Output the (X, Y) coordinate of the center of the cell containing the given text.  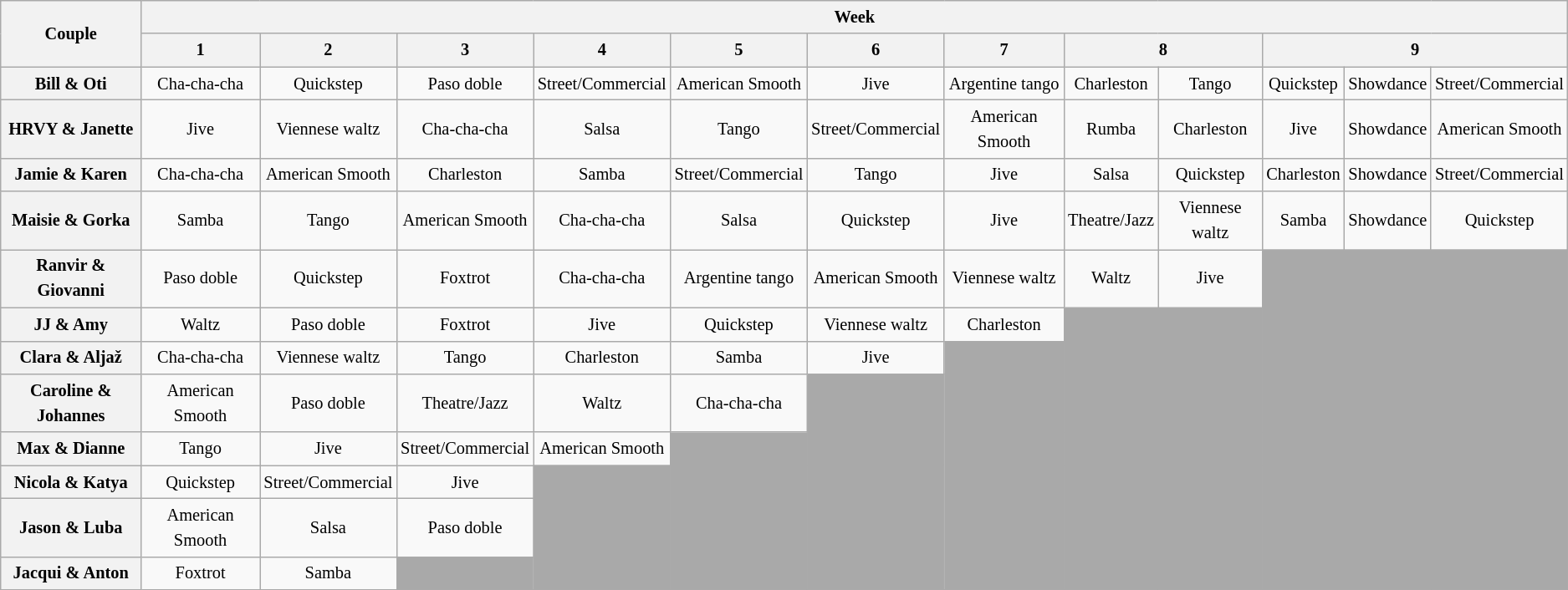
Jacqui & Anton (71, 573)
8 (1162, 50)
1 (201, 50)
Nicola & Katya (71, 482)
7 (1004, 50)
Caroline & Johannes (71, 403)
2 (329, 50)
JJ & Amy (71, 324)
Bill & Oti (71, 84)
Max & Dianne (71, 449)
9 (1415, 50)
Rumba (1111, 129)
3 (465, 50)
Jamie & Karen (71, 175)
Week (855, 17)
Maisie & Gorka (71, 221)
6 (876, 50)
Jason & Luba (71, 527)
5 (739, 50)
4 (602, 50)
Couple (71, 33)
Ranvir & Giovanni (71, 278)
Clara & Aljaž (71, 358)
HRVY & Janette (71, 129)
